Locate the cell with the specified text and output its (x, y) center coordinate. 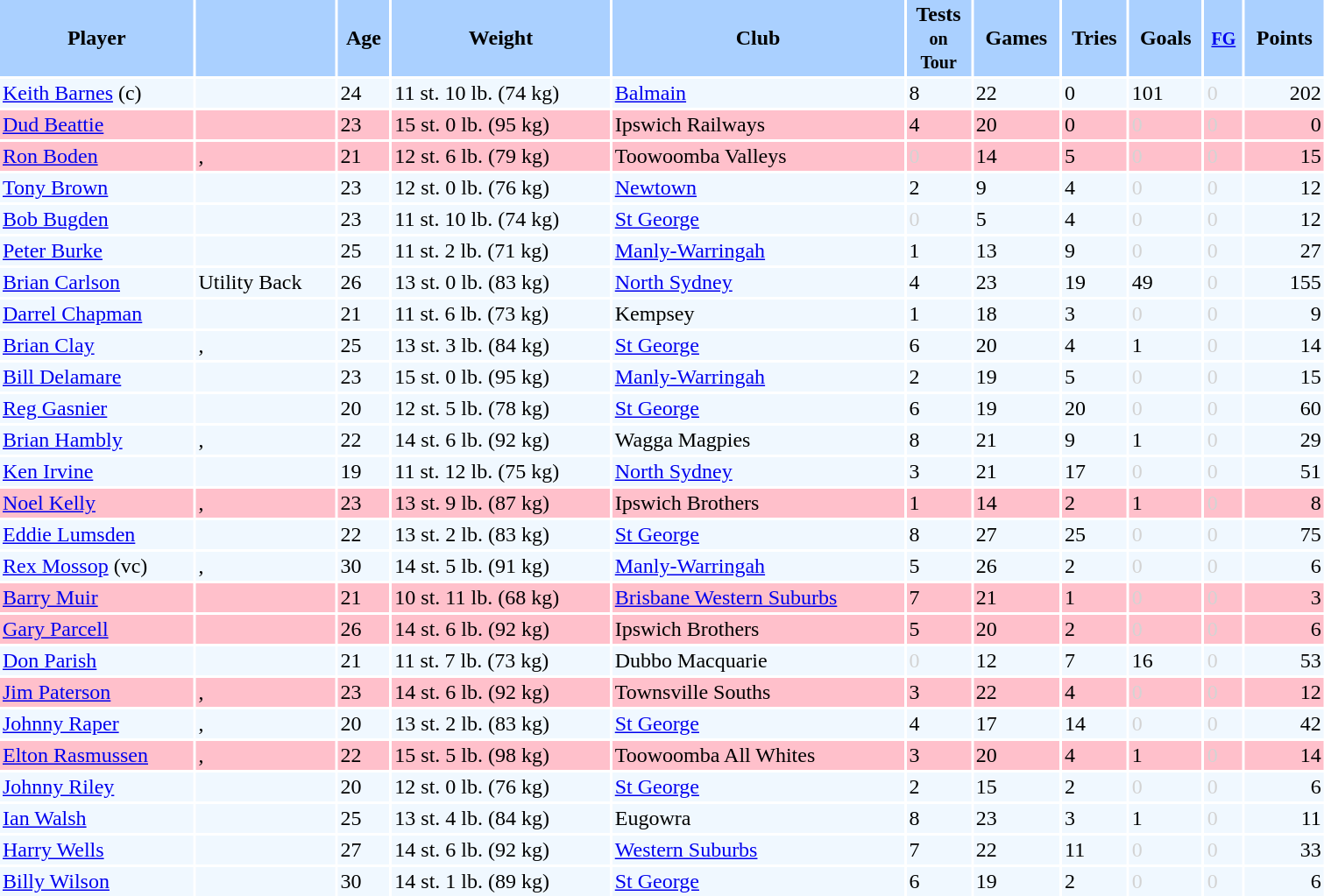
Peter Burke (96, 250)
12 st. 6 lb. (79 kg) (500, 156)
101 (1165, 93)
Player (96, 39)
12 st. 5 lb. (78 kg) (500, 408)
Ian Walsh (96, 818)
Gary Parcell (96, 629)
24 (363, 93)
Toowoomba Valleys (759, 156)
Points (1285, 39)
13 st. 3 lb. (84 kg) (500, 345)
14 st. 1 lb. (89 kg) (500, 881)
Toowoomba All Whites (759, 755)
11 st. 12 lb. (75 kg) (500, 471)
51 (1285, 471)
13 (1016, 250)
33 (1285, 850)
Jim Paterson (96, 692)
14 st. 5 lb. (91 kg) (500, 566)
Brisbane Western Suburbs (759, 597)
Utility Back (265, 282)
Noel Kelly (96, 503)
Billy Wilson (96, 881)
Don Parish (96, 660)
Tries (1094, 39)
Balmain (759, 93)
Bill Delamare (96, 377)
Keith Barnes (c) (96, 93)
49 (1165, 282)
202 (1285, 93)
Brian Carlson (96, 282)
TestsonTour (939, 39)
75 (1285, 534)
Kempsey (759, 314)
Games (1016, 39)
Johnny Raper (96, 723)
60 (1285, 408)
Weight (500, 39)
Ron Boden (96, 156)
13 st. 0 lb. (83 kg) (500, 282)
Wagga Magpies (759, 440)
Elton Rasmussen (96, 755)
11 st. 2 lb. (71 kg) (500, 250)
Goals (1165, 39)
Brian Clay (96, 345)
13 st. 9 lb. (87 kg) (500, 503)
Eddie Lumsden (96, 534)
Darrel Chapman (96, 314)
Club (759, 39)
Dubbo Macquarie (759, 660)
42 (1285, 723)
13 st. 4 lb. (84 kg) (500, 818)
Western Suburbs (759, 850)
15 st. 5 lb. (98 kg) (500, 755)
Townsville Souths (759, 692)
Barry Muir (96, 597)
Tony Brown (96, 187)
Ipswich Railways (759, 124)
Dud Beattie (96, 124)
18 (1016, 314)
16 (1165, 660)
Eugowra (759, 818)
11 st. 7 lb. (73 kg) (500, 660)
Johnny Riley (96, 787)
Brian Hambly (96, 440)
FG (1223, 39)
Age (363, 39)
11 st. 6 lb. (73 kg) (500, 314)
Rex Mossop (vc) (96, 566)
Ken Irvine (96, 471)
155 (1285, 282)
29 (1285, 440)
Reg Gasnier (96, 408)
10 st. 11 lb. (68 kg) (500, 597)
Harry Wells (96, 850)
Newtown (759, 187)
Bob Bugden (96, 219)
53 (1285, 660)
